Provide the (x, y) coordinate of the cell's center where the given text is located.  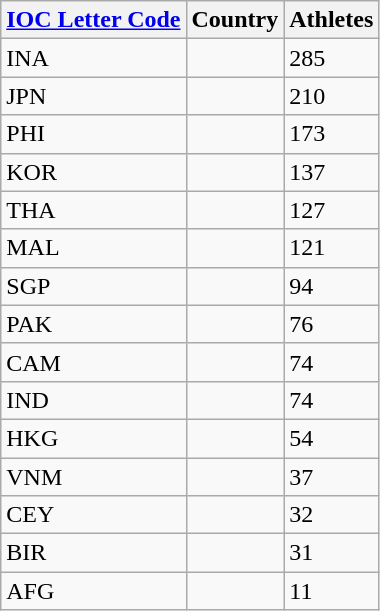
Athletes (332, 20)
IOC Letter Code (94, 20)
54 (332, 438)
MAL (94, 248)
32 (332, 515)
285 (332, 58)
31 (332, 553)
Country (235, 20)
THA (94, 210)
VNM (94, 477)
121 (332, 248)
PHI (94, 134)
173 (332, 134)
IND (94, 400)
AFG (94, 591)
CAM (94, 362)
CEY (94, 515)
HKG (94, 438)
INA (94, 58)
76 (332, 324)
37 (332, 477)
210 (332, 96)
BIR (94, 553)
137 (332, 172)
JPN (94, 96)
11 (332, 591)
PAK (94, 324)
SGP (94, 286)
127 (332, 210)
KOR (94, 172)
94 (332, 286)
